From the cell containing the given text, extract its center point as (X, Y) coordinate. 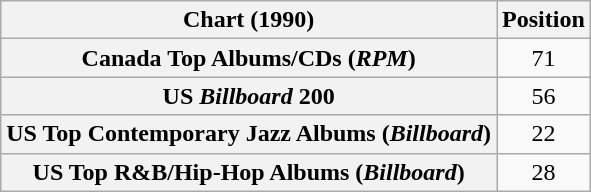
22 (544, 134)
71 (544, 58)
56 (544, 96)
28 (544, 172)
Canada Top Albums/CDs (RPM) (249, 58)
Position (544, 20)
Chart (1990) (249, 20)
US Top Contemporary Jazz Albums (Billboard) (249, 134)
US Top R&B/Hip-Hop Albums (Billboard) (249, 172)
US Billboard 200 (249, 96)
